Determine the (x, y) coordinate at the center of the cell enclosing the given text.  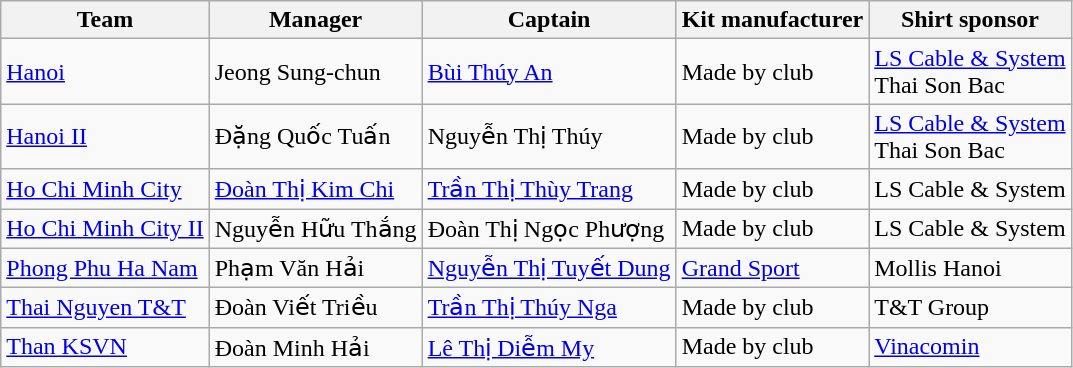
Grand Sport (772, 268)
Jeong Sung-chun (316, 72)
Lê Thị Diễm My (549, 347)
Manager (316, 20)
Đoàn Thị Kim Chi (316, 189)
Thai Nguyen T&T (105, 308)
Ho Chi Minh City (105, 189)
Hanoi II (105, 136)
Đặng Quốc Tuấn (316, 136)
T&T Group (970, 308)
Than KSVN (105, 347)
Shirt sponsor (970, 20)
Captain (549, 20)
Ho Chi Minh City II (105, 228)
Team (105, 20)
Hanoi (105, 72)
Mollis Hanoi (970, 268)
Đoàn Minh Hải (316, 347)
Đoàn Thị Ngọc Phượng (549, 228)
Kit manufacturer (772, 20)
Phong Phu Ha Nam (105, 268)
Nguyễn Thị Tuyết Dung (549, 268)
Đoàn Viết Triều (316, 308)
Vinacomin (970, 347)
Nguyễn Hữu Thắng (316, 228)
Bùi Thúy An (549, 72)
Phạm Văn Hải (316, 268)
Trần Thị Thùy Trang (549, 189)
Nguyễn Thị Thúy (549, 136)
Trần Thị Thúy Nga (549, 308)
